Identify which cell holds the provided text, then report its (X, Y) central coordinate. 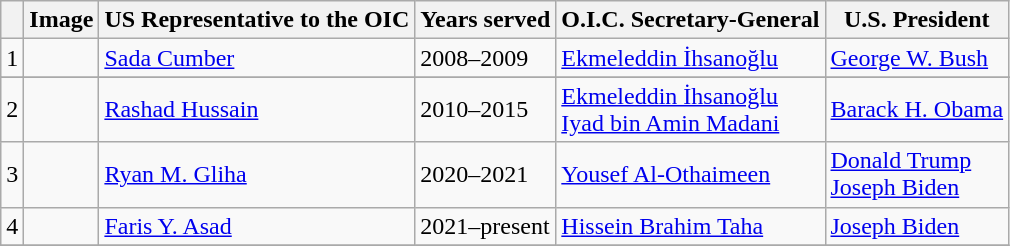
Donald TrumpJoseph Biden (917, 174)
US Representative to the OIC (257, 20)
Ekmeleddin İhsanoğlu (690, 58)
Ekmeleddin İhsanoğluIyad bin Amin Madani (690, 110)
George W. Bush (917, 58)
U.S. President (917, 20)
1 (12, 58)
2021–present (486, 226)
4 (12, 226)
2010–2015 (486, 110)
Hissein Brahim Taha (690, 226)
2 (12, 110)
2008–2009 (486, 58)
3 (12, 174)
Image (62, 20)
Ryan M. Gliha (257, 174)
Barack H. Obama (917, 110)
O.I.C. Secretary-General (690, 20)
Rashad Hussain (257, 110)
Yousef Al-Othaimeen (690, 174)
2020–2021 (486, 174)
Sada Cumber (257, 58)
Years served (486, 20)
Joseph Biden (917, 226)
Faris Y. Asad (257, 226)
